Return [X, Y] of the center of cell containing provided text 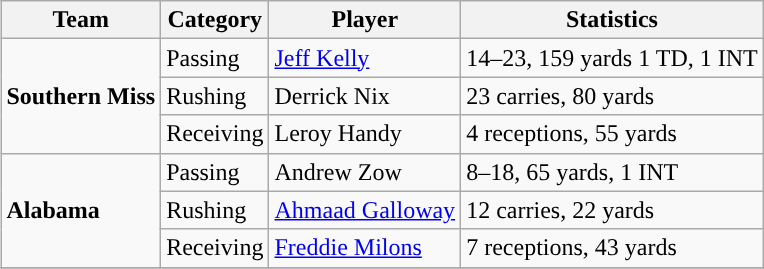
Player [365, 20]
Leroy Handy [365, 134]
14–23, 159 yards 1 TD, 1 INT [612, 58]
Jeff Kelly [365, 58]
Ahmaad Galloway [365, 210]
Statistics [612, 20]
Category [215, 20]
Team [81, 20]
8–18, 65 yards, 1 INT [612, 172]
7 receptions, 43 yards [612, 248]
Alabama [81, 210]
Freddie Milons [365, 248]
4 receptions, 55 yards [612, 134]
23 carries, 80 yards [612, 96]
Derrick Nix [365, 96]
Southern Miss [81, 96]
Andrew Zow [365, 172]
12 carries, 22 yards [612, 210]
